From the cell containing the given text, extract its center point as (x, y) coordinate. 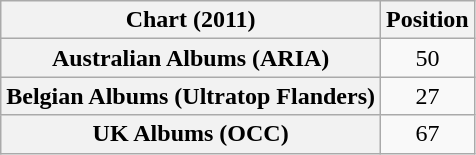
27 (428, 96)
50 (428, 58)
Belgian Albums (Ultratop Flanders) (191, 96)
UK Albums (OCC) (191, 134)
Position (428, 20)
67 (428, 134)
Australian Albums (ARIA) (191, 58)
Chart (2011) (191, 20)
